Provide the (X, Y) coordinate of the cell's center where the given text is located.  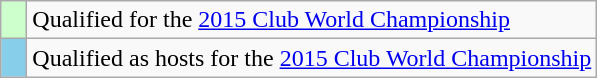
Qualified for the 2015 Club World Championship (312, 20)
Qualified as hosts for the 2015 Club World Championship (312, 58)
